Scan for the cell matching the given text and deliver its [x, y] coordinate at center. 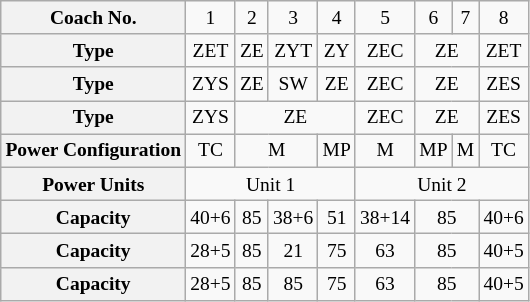
ZY [336, 50]
8 [504, 18]
51 [336, 216]
5 [384, 18]
2 [252, 18]
Coach No. [94, 18]
Power Configuration [94, 150]
6 [434, 18]
38+6 [293, 216]
38+14 [384, 216]
Unit 2 [442, 184]
4 [336, 18]
Power Units [94, 184]
ZYT [293, 50]
21 [293, 250]
Unit 1 [271, 184]
SW [293, 84]
3 [293, 18]
1 [211, 18]
7 [466, 18]
